Identify which cell holds the provided text, then report its (X, Y) central coordinate. 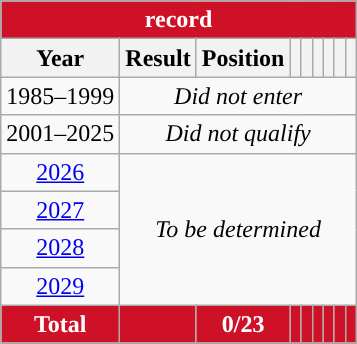
2026 (60, 172)
Year (60, 58)
1985–1999 (60, 96)
To be determined (238, 229)
Total (60, 324)
0/23 (243, 324)
Did not qualify (238, 134)
2028 (60, 248)
2001–2025 (60, 134)
2027 (60, 210)
record (179, 20)
Position (243, 58)
Did not enter (238, 96)
2029 (60, 286)
Result (158, 58)
